For the text-containing cell, return its midpoint in [x, y] coordinate format. 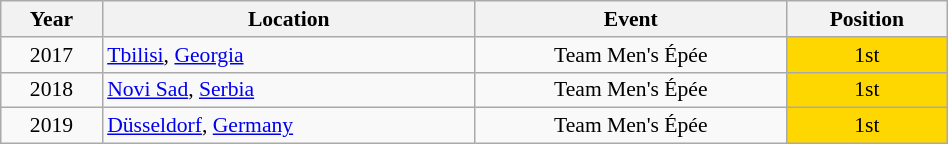
Novi Sad, Serbia [288, 90]
Year [52, 19]
2019 [52, 126]
Düsseldorf, Germany [288, 126]
Location [288, 19]
Position [866, 19]
2018 [52, 90]
Event [630, 19]
2017 [52, 55]
Tbilisi, Georgia [288, 55]
